Scan for the cell matching the given text and deliver its (X, Y) coordinate at center. 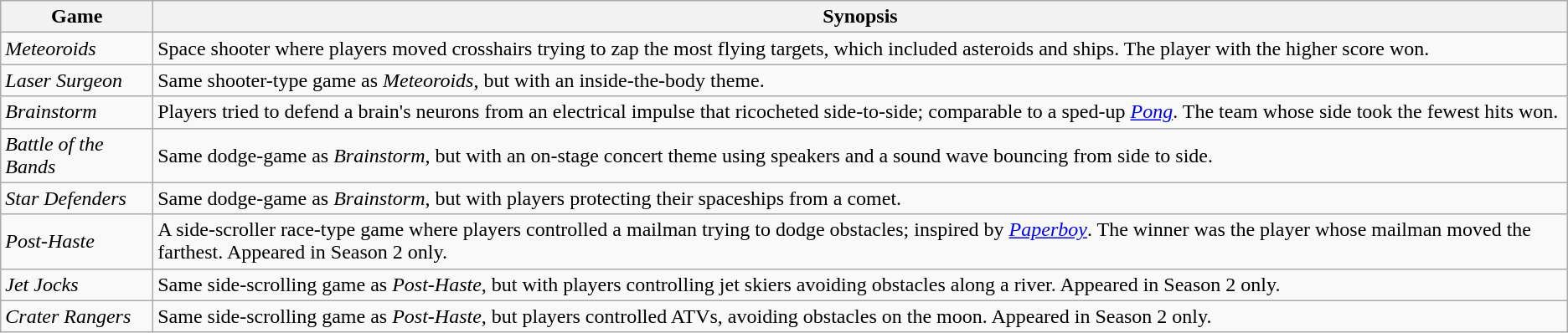
Battle of the Bands (77, 156)
Same shooter-type game as Meteoroids, but with an inside-the-body theme. (861, 80)
Jet Jocks (77, 284)
Same dodge-game as Brainstorm, but with players protecting their spaceships from a comet. (861, 198)
Brainstorm (77, 112)
Same side-scrolling game as Post-Haste, but players controlled ATVs, avoiding obstacles on the moon. Appeared in Season 2 only. (861, 316)
Crater Rangers (77, 316)
Game (77, 17)
Meteoroids (77, 49)
Same dodge-game as Brainstorm, but with an on-stage concert theme using speakers and a sound wave bouncing from side to side. (861, 156)
Post-Haste (77, 241)
Laser Surgeon (77, 80)
Synopsis (861, 17)
Same side-scrolling game as Post-Haste, but with players controlling jet skiers avoiding obstacles along a river. Appeared in Season 2 only. (861, 284)
Star Defenders (77, 198)
